Search for the cell housing the specified text and yield its [x, y] center coordinate. 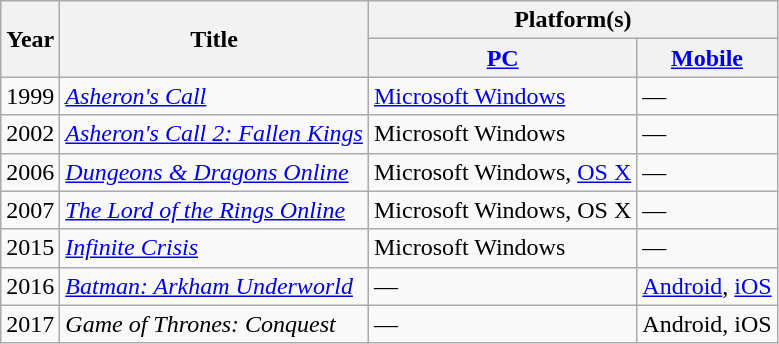
Platform(s) [572, 20]
Mobile [707, 58]
Year [30, 39]
2015 [30, 248]
Infinite Crisis [214, 248]
Dungeons & Dragons Online [214, 172]
The Lord of the Rings Online [214, 210]
1999 [30, 96]
Batman: Arkham Underworld [214, 286]
2017 [30, 324]
2007 [30, 210]
2006 [30, 172]
Asheron's Call 2: Fallen Kings [214, 134]
Game of Thrones: Conquest [214, 324]
Asheron's Call [214, 96]
PC [502, 58]
2002 [30, 134]
2016 [30, 286]
Title [214, 39]
